From the cell containing the given text, extract its center point as (X, Y) coordinate. 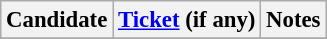
Candidate (57, 20)
Ticket (if any) (187, 20)
Notes (294, 20)
